Capture the cell that displays the provided text and extract its [x, y] central coordinate. 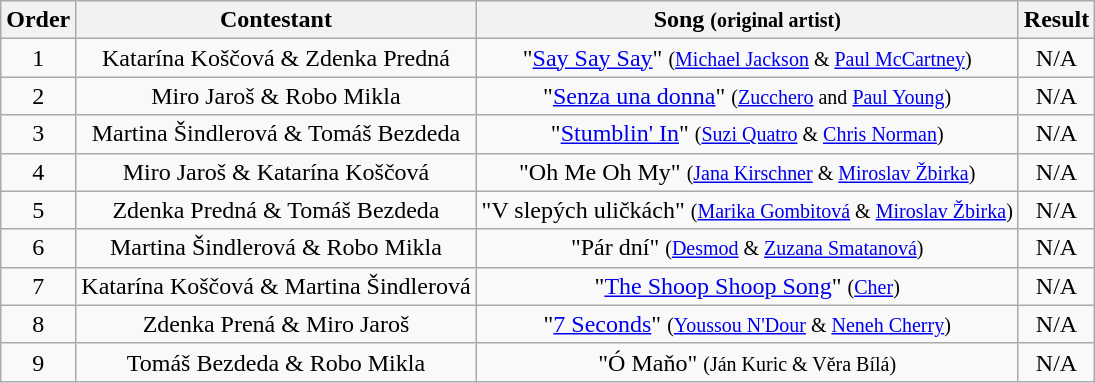
"Senza una donna" (Zucchero and Paul Young) [747, 96]
"Oh Me Oh My" (Jana Kirschner & Miroslav Žbirka) [747, 172]
2 [38, 96]
"The Shoop Shoop Song" (Cher) [747, 286]
"7 Seconds" (Youssou N'Dour & Neneh Cherry) [747, 324]
"Stumblin' In" (Suzi Quatro & Chris Norman) [747, 134]
"Ó Maňo" (Ján Kuric & Věra Bílá) [747, 362]
Miro Jaroš & Katarína Koščová [276, 172]
Martina Šindlerová & Tomáš Bezdeda [276, 134]
3 [38, 134]
Zdenka Prená & Miro Jaroš [276, 324]
Katarína Koščová & Zdenka Predná [276, 58]
"V slepých uličkách" (Marika Gombitová & Miroslav Žbirka) [747, 210]
1 [38, 58]
"Say Say Say" (Michael Jackson & Paul McCartney) [747, 58]
Result [1056, 20]
Song (original artist) [747, 20]
Miro Jaroš & Robo Mikla [276, 96]
Contestant [276, 20]
4 [38, 172]
9 [38, 362]
6 [38, 248]
Tomáš Bezdeda & Robo Mikla [276, 362]
Katarína Koščová & Martina Šindlerová [276, 286]
7 [38, 286]
8 [38, 324]
Martina Šindlerová & Robo Mikla [276, 248]
Order [38, 20]
5 [38, 210]
"Pár dní" (Desmod & Zuzana Smatanová) [747, 248]
Zdenka Predná & Tomáš Bezdeda [276, 210]
